Search for the cell housing the specified text and yield its [x, y] center coordinate. 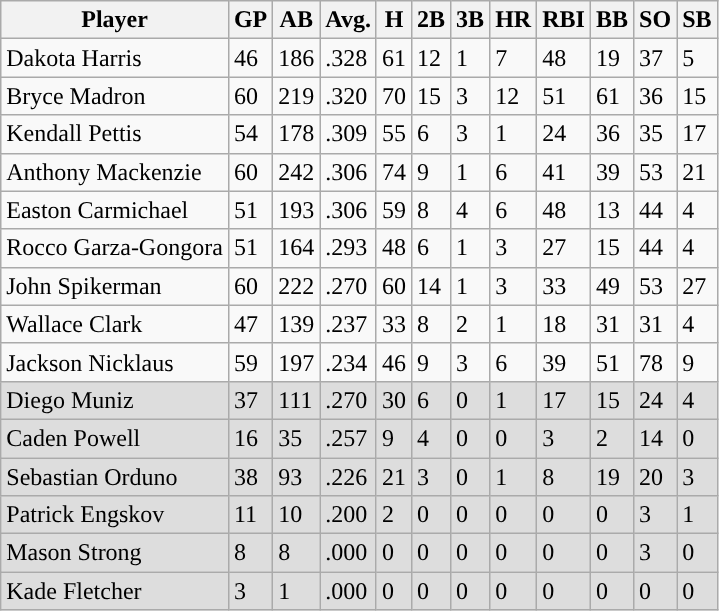
139 [296, 324]
193 [296, 210]
47 [250, 324]
Patrick Engskov [115, 515]
SB [697, 20]
BB [612, 20]
.200 [348, 515]
20 [656, 477]
38 [250, 477]
Kendall Pettis [115, 134]
242 [296, 172]
.257 [348, 438]
.226 [348, 477]
70 [394, 96]
18 [564, 324]
Player [115, 20]
Sebastian Orduno [115, 477]
SO [656, 20]
222 [296, 286]
Jackson Nicklaus [115, 362]
.320 [348, 96]
7 [514, 58]
.237 [348, 324]
Wallace Clark [115, 324]
Rocco Garza-Gongora [115, 248]
Bryce Madron [115, 96]
41 [564, 172]
49 [612, 286]
Kade Fletcher [115, 591]
5 [697, 58]
164 [296, 248]
HR [514, 20]
13 [612, 210]
93 [296, 477]
111 [296, 400]
Mason Strong [115, 553]
Anthony Mackenzie [115, 172]
.328 [348, 58]
16 [250, 438]
H [394, 20]
54 [250, 134]
219 [296, 96]
Avg. [348, 20]
John Spikerman [115, 286]
3B [470, 20]
GP [250, 20]
Caden Powell [115, 438]
197 [296, 362]
178 [296, 134]
2B [432, 20]
11 [250, 515]
55 [394, 134]
78 [656, 362]
.309 [348, 134]
.293 [348, 248]
AB [296, 20]
Easton Carmichael [115, 210]
.234 [348, 362]
Diego Muniz [115, 400]
RBI [564, 20]
10 [296, 515]
30 [394, 400]
186 [296, 58]
74 [394, 172]
Dakota Harris [115, 58]
